Return the (x, y) coordinate for the center point of the cell that contains the specified text.  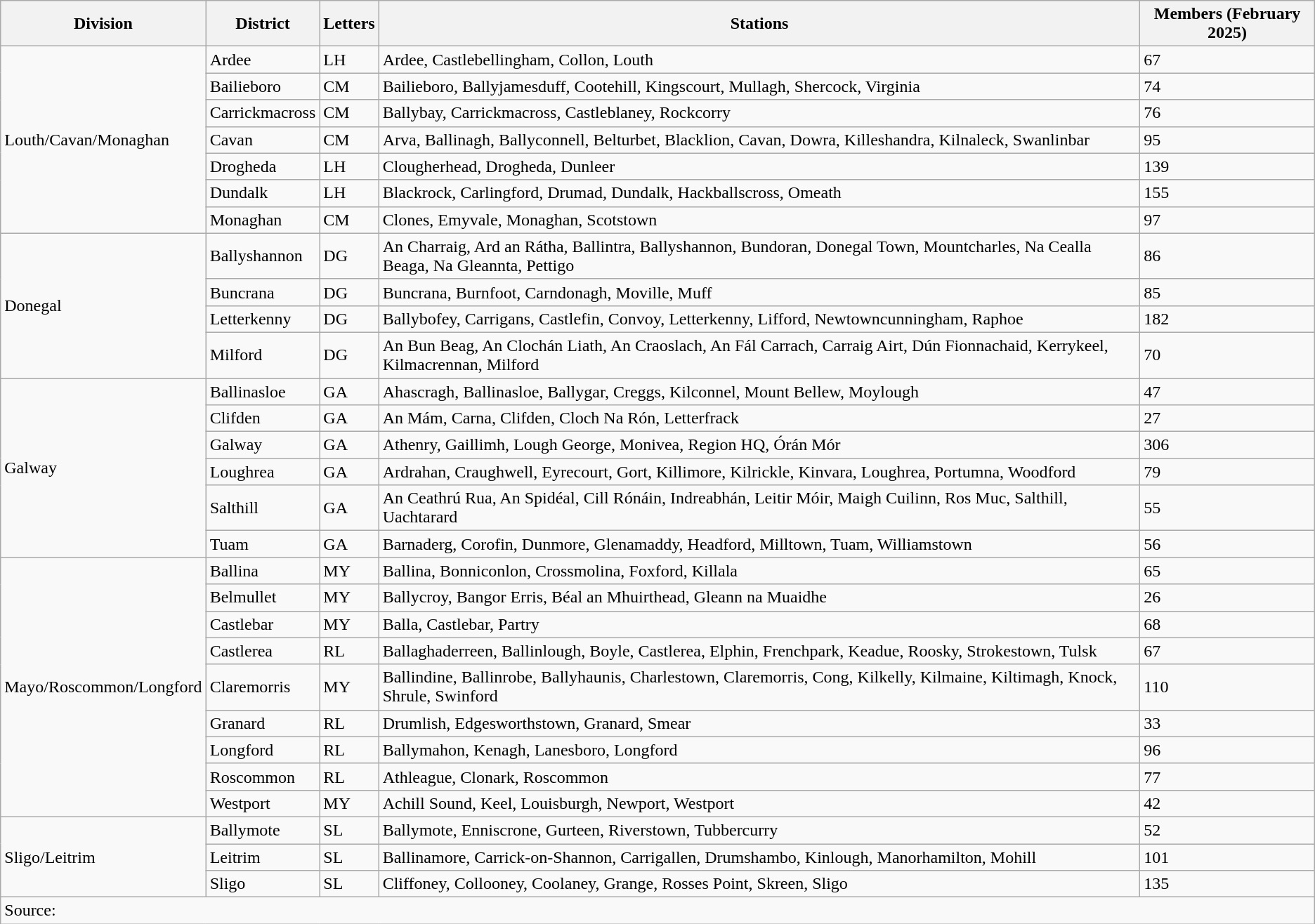
76 (1227, 113)
26 (1227, 598)
Ballinamore, Carrick-on-Shannon, Carrigallen, Drumshambo, Kinlough, Manorhamilton, Mohill (759, 857)
Athenry, Gaillimh, Lough George, Monivea, Region HQ, Órán Mór (759, 445)
Ahascragh, Ballinasloe, Ballygar, Creggs, Kilconnel, Mount Bellew, Moylough (759, 391)
135 (1227, 884)
70 (1227, 355)
Leitrim (263, 857)
Cavan (263, 140)
33 (1227, 723)
Arva, Ballinagh, Ballyconnell, Belturbet, Blacklion, Cavan, Dowra, Killeshandra, Kilnaleck, Swanlinbar (759, 140)
Granard (263, 723)
Ballindine, Ballinrobe, Ballyhaunis, Charlestown, Claremorris, Cong, Kilkelly, Kilmaine, Kiltimagh, Knock, Shrule, Swinford (759, 687)
47 (1227, 391)
86 (1227, 256)
Sligo/Leitrim (103, 857)
Ballymote, Enniscrone, Gurteen, Riverstown, Tubbercurry (759, 830)
Ardee, Castlebellingham, Collon, Louth (759, 60)
Loughrea (263, 472)
Tuam (263, 544)
55 (1227, 508)
95 (1227, 140)
Division (103, 24)
Buncrana, Burnfoot, Carndonagh, Moville, Muff (759, 292)
65 (1227, 571)
182 (1227, 319)
Castlebar (263, 624)
An Bun Beag, An Clochán Liath, An Craoslach, An Fál Carrach, Carraig Airt, Dún Fionnachaid, Kerrykeel, Kilmacrennan, Milford (759, 355)
Monaghan (263, 220)
Dundalk (263, 193)
An Ceathrú Rua, An Spidéal, Cill Rónáin, Indreabhán, Leitir Móir, Maigh Cuilinn, Ros Muc, Salthill, Uachtarard (759, 508)
Belmullet (263, 598)
Ballybofey, Carrigans, Castlefin, Convoy, Letterkenny, Lifford, Newtowncunningham, Raphoe (759, 319)
District (263, 24)
Athleague, Clonark, Roscommon (759, 777)
Members (February 2025) (1227, 24)
101 (1227, 857)
Letterkenny (263, 319)
Balla, Castlebar, Partry (759, 624)
68 (1227, 624)
Achill Sound, Keel, Louisburgh, Newport, Westport (759, 803)
Claremorris (263, 687)
Drumlish, Edgesworthstown, Granard, Smear (759, 723)
Clougherhead, Drogheda, Dunleer (759, 166)
Drogheda (263, 166)
56 (1227, 544)
85 (1227, 292)
Castlerea (263, 651)
Sligo (263, 884)
Ballymahon, Kenagh, Lanesboro, Longford (759, 750)
79 (1227, 472)
Letters (349, 24)
Salthill (263, 508)
Milford (263, 355)
27 (1227, 418)
Ballymote (263, 830)
Clones, Emyvale, Monaghan, Scotstown (759, 220)
Barnaderg, Corofin, Dunmore, Glenamaddy, Headford, Milltown, Tuam, Williamstown (759, 544)
Source: (657, 911)
Ballinasloe (263, 391)
Ballybay, Carrickmacross, Castleblaney, Rockcorry (759, 113)
Ballaghaderreen, Ballinlough, Boyle, Castlerea, Elphin, Frenchpark, Keadue, Roosky, Strokestown, Tulsk (759, 651)
Ballina (263, 571)
Stations (759, 24)
Ardee (263, 60)
Donegal (103, 305)
Longford (263, 750)
Roscommon (263, 777)
52 (1227, 830)
97 (1227, 220)
Ardrahan, Craughwell, Eyrecourt, Gort, Killimore, Kilrickle, Kinvara, Loughrea, Portumna, Woodford (759, 472)
Westport (263, 803)
Ballycroy, Bangor Erris, Béal an Mhuirthead, Gleann na Muaidhe (759, 598)
Ballina, Bonniconlon, Crossmolina, Foxford, Killala (759, 571)
Bailieboro, Ballyjamesduff, Cootehill, Kingscourt, Mullagh, Shercock, Virginia (759, 86)
74 (1227, 86)
155 (1227, 193)
Blackrock, Carlingford, Drumad, Dundalk, Hackballscross, Omeath (759, 193)
Louth/Cavan/Monaghan (103, 140)
Carrickmacross (263, 113)
110 (1227, 687)
Buncrana (263, 292)
139 (1227, 166)
An Charraig, Ard an Rátha, Ballintra, Ballyshannon, Bundoran, Donegal Town, Mountcharles, Na Cealla Beaga, Na Gleannta, Pettigo (759, 256)
42 (1227, 803)
Bailieboro (263, 86)
Cliffoney, Collooney, Coolaney, Grange, Rosses Point, Skreen, Sligo (759, 884)
An Mám, Carna, Clifden, Cloch Na Rón, Letterfrack (759, 418)
96 (1227, 750)
77 (1227, 777)
306 (1227, 445)
Clifden (263, 418)
Ballyshannon (263, 256)
Mayo/Roscommon/Longford (103, 687)
